Determine the [x, y] coordinate at the center of the cell enclosing the given text.  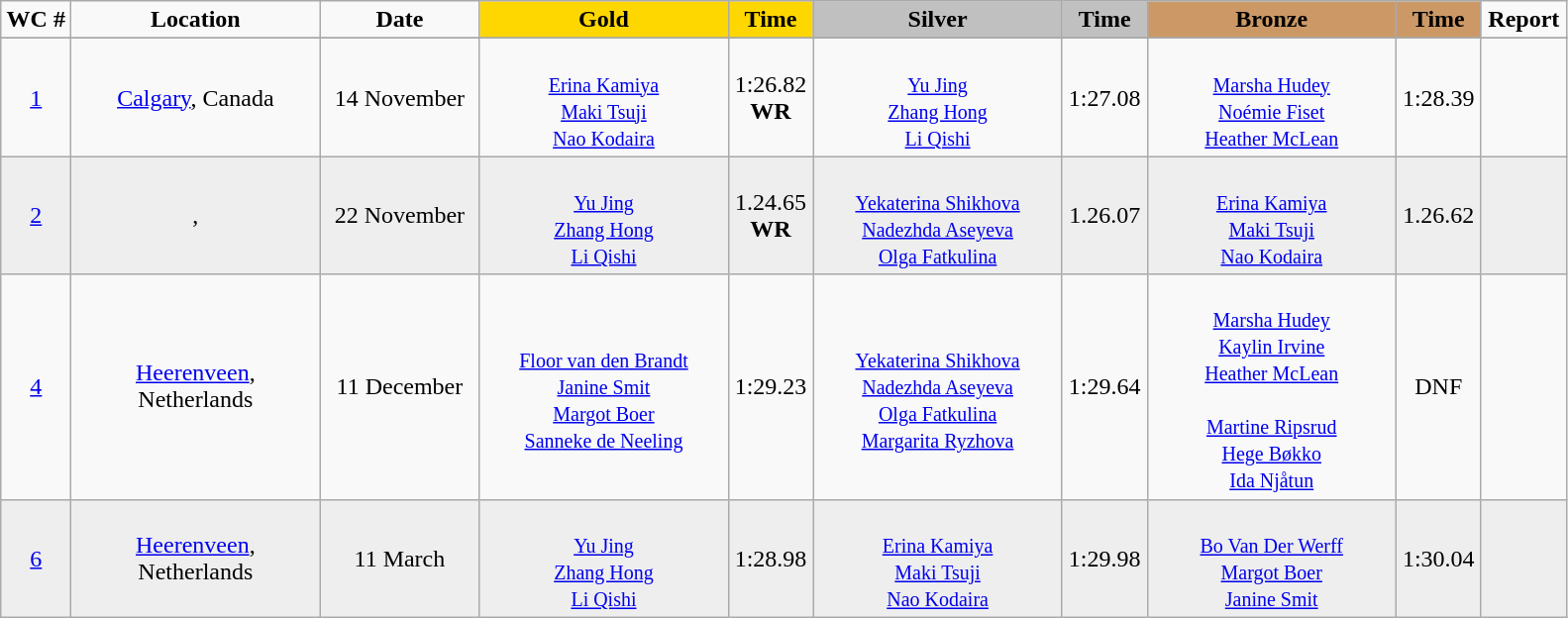
Calgary, Canada [196, 97]
1:28.98 [771, 559]
1.26.07 [1104, 216]
11 March [400, 559]
6 [36, 559]
2 [36, 216]
1:29.23 [771, 386]
Marsha HudeyKaylin IrvineHeather McLean Martine RipsrudHege BøkkoIda Njåtun [1272, 386]
4 [36, 386]
Silver [937, 20]
11 December [400, 386]
1:29.98 [1104, 559]
1.24.65WR [771, 216]
DNF [1438, 386]
1:29.64 [1104, 386]
Yekaterina ShikhovaNadezhda AseyevaOlga Fatkulina Margarita Ryzhova [937, 386]
Marsha HudeyNoémie FisetHeather McLean [1272, 97]
1:30.04 [1438, 559]
Yekaterina ShikhovaNadezhda AseyevaOlga Fatkulina [937, 216]
1.26.62 [1438, 216]
, [196, 216]
Report [1523, 20]
1:28.39 [1438, 97]
22 November [400, 216]
14 November [400, 97]
Bronze [1272, 20]
1:26.82WR [771, 97]
WC # [36, 20]
1 [36, 97]
Date [400, 20]
1:27.08 [1104, 97]
Floor van den BrandtJanine SmitMargot Boer Sanneke de Neeling [604, 386]
Bo Van Der WerffMargot BoerJanine Smit [1272, 559]
Location [196, 20]
Gold [604, 20]
